Determine the [X, Y] coordinate at the center of the cell enclosing the given text.  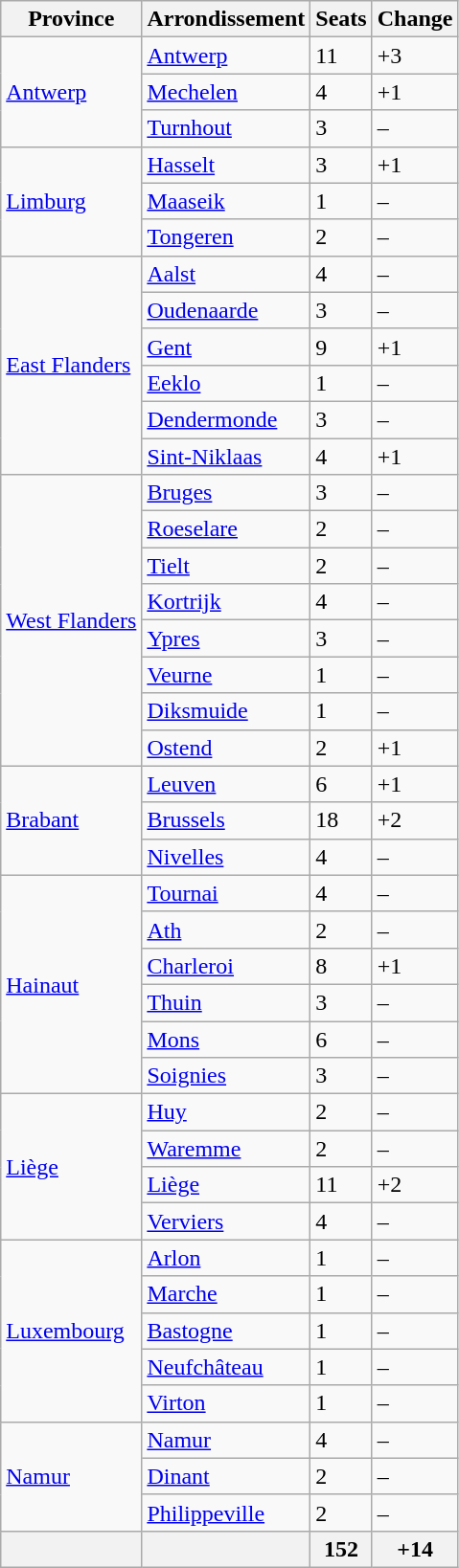
+3 [415, 56]
Change [415, 19]
Luxembourg [71, 1331]
Ostend [226, 748]
Leuven [226, 784]
8 [341, 966]
Maaseik [226, 201]
Diksmuide [226, 711]
Roeselare [226, 529]
Turnhout [226, 128]
Waremme [226, 1149]
Neufchâteau [226, 1367]
Mechelen [226, 92]
Charleroi [226, 966]
Ypres [226, 638]
152 [341, 1549]
Hainaut [71, 984]
9 [341, 347]
Hasselt [226, 165]
Verviers [226, 1221]
Arlon [226, 1258]
18 [341, 820]
Veurne [226, 675]
Philippeville [226, 1512]
East Flanders [71, 365]
Arrondissement [226, 19]
Mons [226, 1039]
Province [71, 19]
Seats [341, 19]
Gent [226, 347]
Tongeren [226, 237]
West Flanders [71, 620]
Oudenaarde [226, 310]
Brussels [226, 820]
+14 [415, 1549]
Eeklo [226, 383]
Soignies [226, 1076]
Dinant [226, 1476]
Nivelles [226, 857]
Bruges [226, 493]
Marche [226, 1294]
Dendermonde [226, 419]
Aalst [226, 274]
Kortrijk [226, 602]
Bastogne [226, 1331]
Huy [226, 1112]
Tielt [226, 566]
Sint-Niklaas [226, 457]
Ath [226, 930]
Tournai [226, 893]
Limburg [71, 201]
Virton [226, 1403]
Brabant [71, 820]
Thuin [226, 1002]
